Detect which cell encompasses the target text, then output its [X, Y] center coordinate. 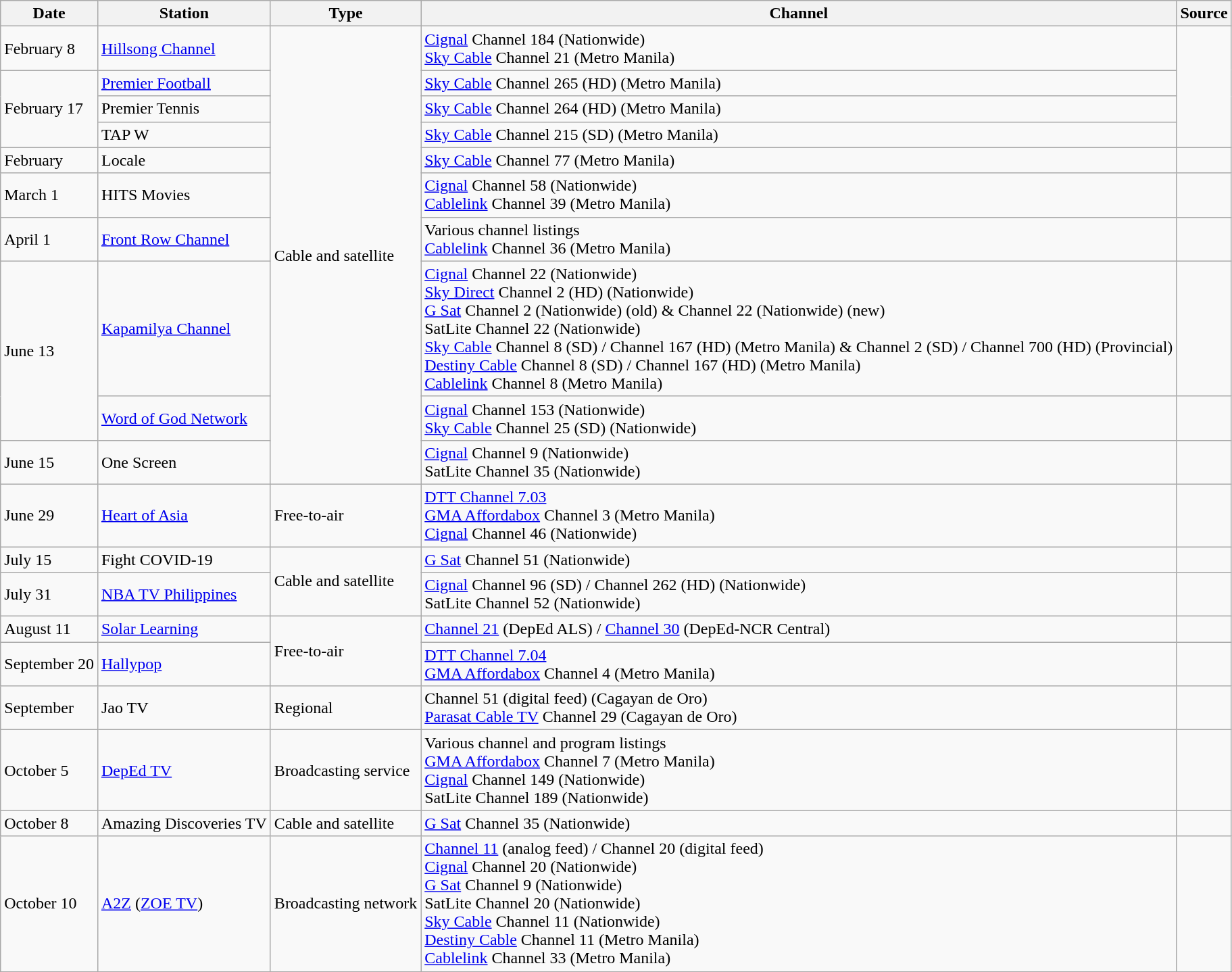
DTT Channel 7.04GMA Affordabox Channel 4 (Metro Manila) [799, 664]
Broadcasting service [345, 771]
Various channel and program listingsGMA Affordabox Channel 7 (Metro Manila)Cignal Channel 149 (Nationwide)SatLite Channel 189 (Nationwide) [799, 771]
June 29 [49, 515]
DepEd TV [184, 771]
August 11 [49, 629]
Jao TV [184, 708]
Cignal Channel 58 (Nationwide)Cablelink Channel 39 (Metro Manila) [799, 195]
Sky Cable Channel 77 (Metro Manila) [799, 160]
March 1 [49, 195]
NBA TV Philippines [184, 595]
February 8 [49, 49]
Sky Cable Channel 265 (HD) (Metro Manila) [799, 83]
DTT Channel 7.03GMA Affordabox Channel 3 (Metro Manila) Cignal Channel 46 (Nationwide) [799, 515]
Heart of Asia [184, 515]
Kapamilya Channel [184, 329]
Hillsong Channel [184, 49]
Regional [345, 708]
Premier Football [184, 83]
October 10 [49, 904]
Cignal Channel 184 (Nationwide)Sky Cable Channel 21 (Metro Manila) [799, 49]
July 31 [49, 595]
Type [345, 14]
Date [49, 14]
Source [1204, 14]
Sky Cable Channel 215 (SD) (Metro Manila) [799, 135]
Word of God Network [184, 418]
HITS Movies [184, 195]
Various channel listingsCablelink Channel 36 (Metro Manila) [799, 239]
February 17 [49, 109]
Cignal Channel 9 (Nationwide)SatLite Channel 35 (Nationwide) [799, 462]
Channel 21 (DepEd ALS) / Channel 30 (DepEd-NCR Central) [799, 629]
September [49, 708]
Fight COVID-19 [184, 559]
June 15 [49, 462]
Front Row Channel [184, 239]
October 8 [49, 823]
Channel 51 (digital feed) (Cagayan de Oro)Parasat Cable TV Channel 29 (Cagayan de Oro) [799, 708]
A2Z (ZOE TV) [184, 904]
February [49, 160]
Cignal Channel 96 (SD) / Channel 262 (HD) (Nationwide)SatLite Channel 52 (Nationwide) [799, 595]
Broadcasting network [345, 904]
G Sat Channel 35 (Nationwide) [799, 823]
Locale [184, 160]
One Screen [184, 462]
Solar Learning [184, 629]
June 13 [49, 350]
September 20 [49, 664]
Sky Cable Channel 264 (HD) (Metro Manila) [799, 109]
TAP W [184, 135]
July 15 [49, 559]
Hallypop [184, 664]
April 1 [49, 239]
G Sat Channel 51 (Nationwide) [799, 559]
Premier Tennis [184, 109]
October 5 [49, 771]
Channel [799, 14]
Amazing Discoveries TV [184, 823]
Cignal Channel 153 (Nationwide)Sky Cable Channel 25 (SD) (Nationwide) [799, 418]
Station [184, 14]
